Find where the given text appears and provide that cell's center as [x, y] coordinate. 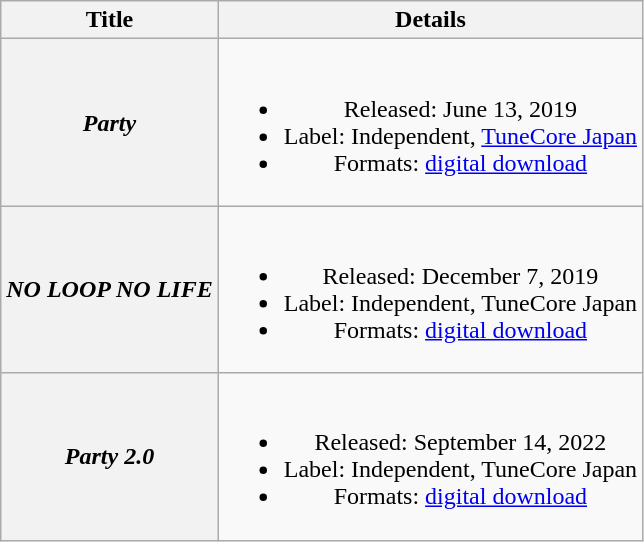
Released: December 7, 2019Label: Independent, TuneCore JapanFormats: digital download [430, 290]
NO LOOP NO LIFE [110, 290]
Party 2.0 [110, 456]
Title [110, 20]
Details [430, 20]
Party [110, 122]
Released: June 13, 2019Label: Independent, TuneCore JapanFormats: digital download [430, 122]
Released: September 14, 2022Label: Independent, TuneCore JapanFormats: digital download [430, 456]
